For the text-containing cell, return its midpoint in [x, y] coordinate format. 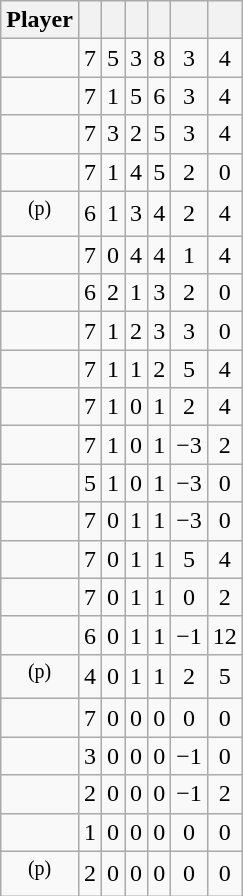
12 [224, 635]
Player [40, 20]
8 [160, 58]
